Provide the [X, Y] coordinate of the cell's center where the given text is located.  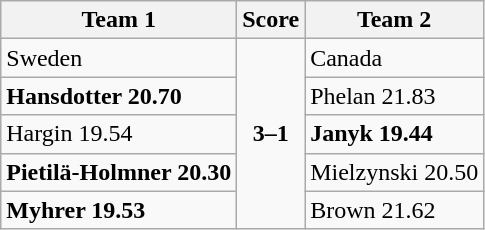
Mielzynski 20.50 [394, 172]
Canada [394, 58]
Team 2 [394, 20]
Myhrer 19.53 [119, 210]
Hargin 19.54 [119, 134]
3–1 [271, 134]
Pietilä-Holmner 20.30 [119, 172]
Sweden [119, 58]
Brown 21.62 [394, 210]
Janyk 19.44 [394, 134]
Hansdotter 20.70 [119, 96]
Team 1 [119, 20]
Score [271, 20]
Phelan 21.83 [394, 96]
